Return the [X, Y] coordinate for the center point of the cell that contains the specified text.  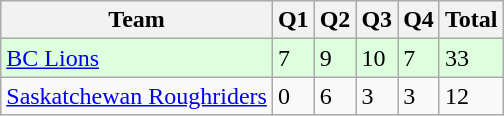
9 [335, 58]
Q2 [335, 20]
12 [471, 96]
Q4 [419, 20]
Q1 [293, 20]
BC Lions [137, 58]
Team [137, 20]
0 [293, 96]
Saskatchewan Roughriders [137, 96]
Total [471, 20]
33 [471, 58]
6 [335, 96]
10 [377, 58]
Q3 [377, 20]
